Pinpoint the cell where the given text exists, returning its [X, Y] midpoint coordinate. 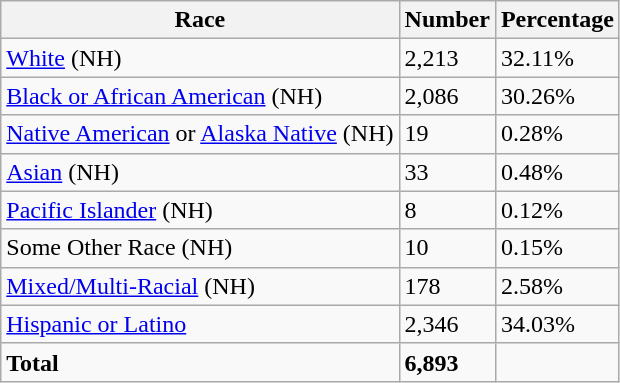
0.28% [557, 134]
0.15% [557, 248]
Race [200, 20]
178 [447, 286]
33 [447, 172]
2.58% [557, 286]
2,086 [447, 96]
0.12% [557, 210]
Hispanic or Latino [200, 324]
Some Other Race (NH) [200, 248]
34.03% [557, 324]
White (NH) [200, 58]
0.48% [557, 172]
Total [200, 362]
Pacific Islander (NH) [200, 210]
10 [447, 248]
2,346 [447, 324]
Percentage [557, 20]
Asian (NH) [200, 172]
8 [447, 210]
Number [447, 20]
19 [447, 134]
6,893 [447, 362]
Native American or Alaska Native (NH) [200, 134]
Black or African American (NH) [200, 96]
30.26% [557, 96]
Mixed/Multi-Racial (NH) [200, 286]
2,213 [447, 58]
32.11% [557, 58]
